From the cell containing the given text, extract its center point as [x, y] coordinate. 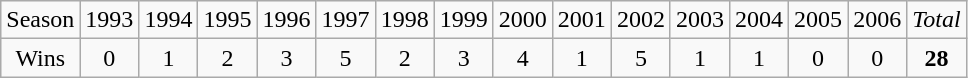
2002 [640, 20]
1999 [464, 20]
Wins [40, 58]
2006 [878, 20]
Total [937, 20]
28 [937, 58]
1995 [228, 20]
1994 [168, 20]
4 [522, 58]
Season [40, 20]
1997 [346, 20]
2000 [522, 20]
2004 [758, 20]
2005 [818, 20]
2001 [582, 20]
1993 [110, 20]
1996 [286, 20]
1998 [404, 20]
2003 [700, 20]
